Return the (x, y) coordinate for the center point of the cell that contains the specified text.  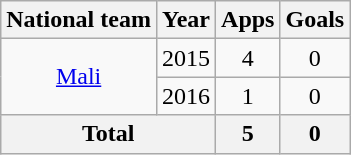
4 (248, 58)
Apps (248, 20)
Year (186, 20)
2016 (186, 96)
5 (248, 134)
Goals (315, 20)
Mali (79, 77)
Total (108, 134)
1 (248, 96)
2015 (186, 58)
National team (79, 20)
